Output the (X, Y) coordinate of the center of the cell containing the given text.  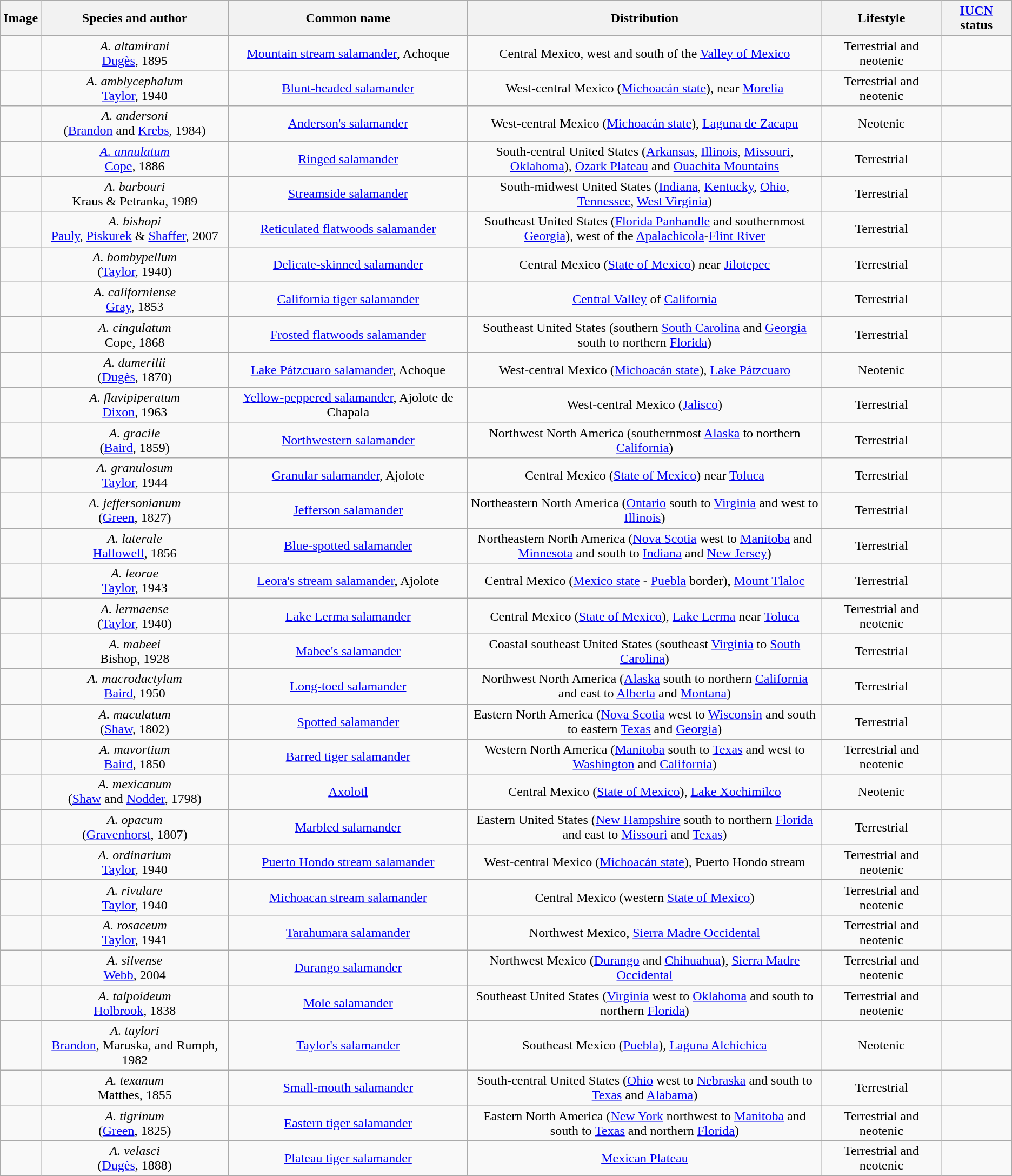
A. amblycephalumTaylor, 1940 (135, 89)
Species and author (135, 18)
Anderson's salamander (348, 123)
A. bishopiPauly, Piskurek & Shaffer, 2007 (135, 229)
Northwestern salamander (348, 440)
Southeast United States (Florida Panhandle and southernmost Georgia), west of the Apalachicola-Flint River (644, 229)
Distribution (644, 18)
A. opacum(Gravenhorst, 1807) (135, 827)
Lake Lerma salamander (348, 616)
West-central Mexico (Michoacán state), Lake Pátzcuaro (644, 370)
Eastern North America (New York northwest to Manitoba and south to Texas and northern Florida) (644, 1124)
Leora's stream salamander, Ajolote (348, 581)
Eastern tiger salamander (348, 1124)
Spotted salamander (348, 721)
Mountain stream salamander, Achoque (348, 53)
Northeastern North America (Ontario south to Virginia and west to Illinois) (644, 510)
Lake Pátzcuaro salamander, Achoque (348, 370)
A. flavipiperatumDixon, 1963 (135, 404)
Northwest Mexico (Durango and Chihuahua), Sierra Madre Occidental (644, 968)
Ringed salamander (348, 159)
Northwest Mexico, Sierra Madre Occidental (644, 932)
A. gracile(Baird, 1859) (135, 440)
Delicate-skinned salamander (348, 264)
A. granulosumTaylor, 1944 (135, 476)
Eastern North America (Nova Scotia west to Wisconsin and south to eastern Texas and Georgia) (644, 721)
A. mavortiumBaird, 1850 (135, 757)
Long-toed salamander (348, 687)
Central Mexico (western State of Mexico) (644, 898)
Streamside salamander (348, 194)
Central Mexico, west and south of the Valley of Mexico (644, 53)
A. mexicanum(Shaw and Nodder, 1798) (135, 792)
A. leoraeTaylor, 1943 (135, 581)
IUCN status (976, 18)
Coastal southeast United States (southeast Virginia to South Carolina) (644, 651)
A. jeffersonianum(Green, 1827) (135, 510)
South-midwest United States (Indiana, Kentucky, Ohio, Tennessee, West Virginia) (644, 194)
A. bombypellum(Taylor, 1940) (135, 264)
A. talpoideumHolbrook, 1838 (135, 1002)
Michoacan stream salamander (348, 898)
A. lermaense(Taylor, 1940) (135, 616)
A. californienseGray, 1853 (135, 300)
Mole salamander (348, 1002)
Yellow-peppered salamander, Ajolote de Chapala (348, 404)
A. barbouriKraus & Petranka, 1989 (135, 194)
Granular salamander, Ajolote (348, 476)
Frosted flatwoods salamander (348, 334)
Blue-spotted salamander (348, 546)
A. maculatum(Shaw, 1802) (135, 721)
Central Valley of California (644, 300)
Central Mexico (State of Mexico), Lake Xochimilco (644, 792)
A. silvenseWebb, 2004 (135, 968)
A. mabeeiBishop, 1928 (135, 651)
A. annulatumCope, 1886 (135, 159)
A. rosaceumTaylor, 1941 (135, 932)
A. cingulatumCope, 1868 (135, 334)
Southeast United States (southern South Carolina and Georgia south to northern Florida) (644, 334)
Central Mexico (State of Mexico) near Toluca (644, 476)
A. ordinariumTaylor, 1940 (135, 862)
Reticulated flatwoods salamander (348, 229)
Lifestyle (881, 18)
Blunt-headed salamander (348, 89)
California tiger salamander (348, 300)
Northwest North America (southernmost Alaska to northern California) (644, 440)
Northeastern North America (Nova Scotia west to Manitoba and Minnesota and south to Indiana and New Jersey) (644, 546)
Mabee's salamander (348, 651)
Central Mexico (State of Mexico), Lake Lerma near Toluca (644, 616)
A. tayloriBrandon, Maruska, and Rumph, 1982 (135, 1046)
Image (21, 18)
A. lateraleHallowell, 1856 (135, 546)
West-central Mexico (Jalisco) (644, 404)
Mexican Plateau (644, 1158)
Southeast United States (Virginia west to Oklahoma and south to northern Florida) (644, 1002)
A. altamiraniDugès, 1895 (135, 53)
West-central Mexico (Michoacán state), Puerto Hondo stream (644, 862)
Northwest North America (Alaska south to northern California and east to Alberta and Montana) (644, 687)
A. dumerilii(Dugès, 1870) (135, 370)
Taylor's salamander (348, 1046)
A. macrodactylumBaird, 1950 (135, 687)
West-central Mexico (Michoacán state), near Morelia (644, 89)
Eastern United States (New Hampshire south to northern Florida and east to Missouri and Texas) (644, 827)
South-central United States (Ohio west to Nebraska and south to Texas and Alabama) (644, 1088)
West-central Mexico (Michoacán state), Laguna de Zacapu (644, 123)
Western North America (Manitoba south to Texas and west to Washington and California) (644, 757)
Durango salamander (348, 968)
Axolotl (348, 792)
A. tigrinum(Green, 1825) (135, 1124)
Marbled salamander (348, 827)
Plateau tiger salamander (348, 1158)
A. texanumMatthes, 1855 (135, 1088)
Tarahumara salamander (348, 932)
A. rivulareTaylor, 1940 (135, 898)
South-central United States (Arkansas, Illinois, Missouri, Oklahoma), Ozark Plateau and Ouachita Mountains (644, 159)
Central Mexico (State of Mexico) near Jilotepec (644, 264)
Common name (348, 18)
A. velasci(Dugès, 1888) (135, 1158)
Puerto Hondo stream salamander (348, 862)
Barred tiger salamander (348, 757)
Jefferson salamander (348, 510)
Central Mexico (Mexico state - Puebla border), Mount Tlaloc (644, 581)
Southeast Mexico (Puebla), Laguna Alchichica (644, 1046)
Small-mouth salamander (348, 1088)
A. andersoni(Brandon and Krebs, 1984) (135, 123)
